For the text-containing cell, return its midpoint in [x, y] coordinate format. 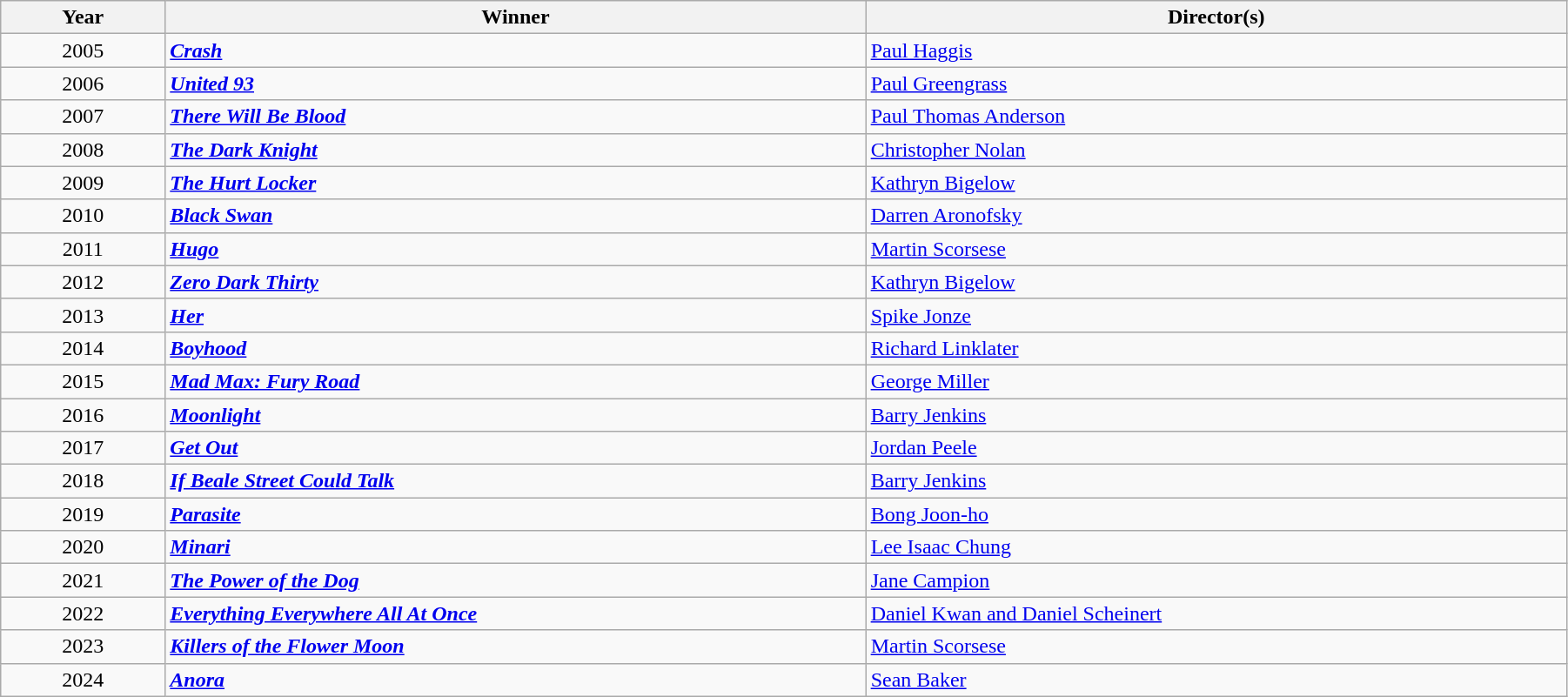
Moonlight [515, 415]
Anora [515, 680]
Jane Campion [1216, 580]
Black Swan [515, 216]
2012 [84, 282]
2005 [84, 50]
Minari [515, 547]
2017 [84, 448]
Bong Joon-ho [1216, 514]
If Beale Street Could Talk [515, 481]
2022 [84, 613]
Paul Greengrass [1216, 84]
Christopher Nolan [1216, 150]
2021 [84, 580]
Daniel Kwan and Daniel Scheinert [1216, 613]
2024 [84, 680]
Sean Baker [1216, 680]
Paul Thomas Anderson [1216, 117]
Her [515, 315]
The Hurt Locker [515, 183]
Director(s) [1216, 17]
There Will Be Blood [515, 117]
Zero Dark Thirty [515, 282]
Winner [515, 17]
2015 [84, 381]
Get Out [515, 448]
2008 [84, 150]
Crash [515, 50]
2020 [84, 547]
2010 [84, 216]
2009 [84, 183]
2023 [84, 647]
Spike Jonze [1216, 315]
Parasite [515, 514]
Darren Aronofsky [1216, 216]
The Dark Knight [515, 150]
George Miller [1216, 381]
Richard Linklater [1216, 348]
2014 [84, 348]
2007 [84, 117]
Hugo [515, 249]
The Power of the Dog [515, 580]
Boyhood [515, 348]
Jordan Peele [1216, 448]
2011 [84, 249]
2013 [84, 315]
2006 [84, 84]
Paul Haggis [1216, 50]
Mad Max: Fury Road [515, 381]
Year [84, 17]
2016 [84, 415]
Killers of the Flower Moon [515, 647]
2018 [84, 481]
Everything Everywhere All At Once [515, 613]
Lee Isaac Chung [1216, 547]
2019 [84, 514]
United 93 [515, 84]
